Locate the cell with the specified text and output its [X, Y] center coordinate. 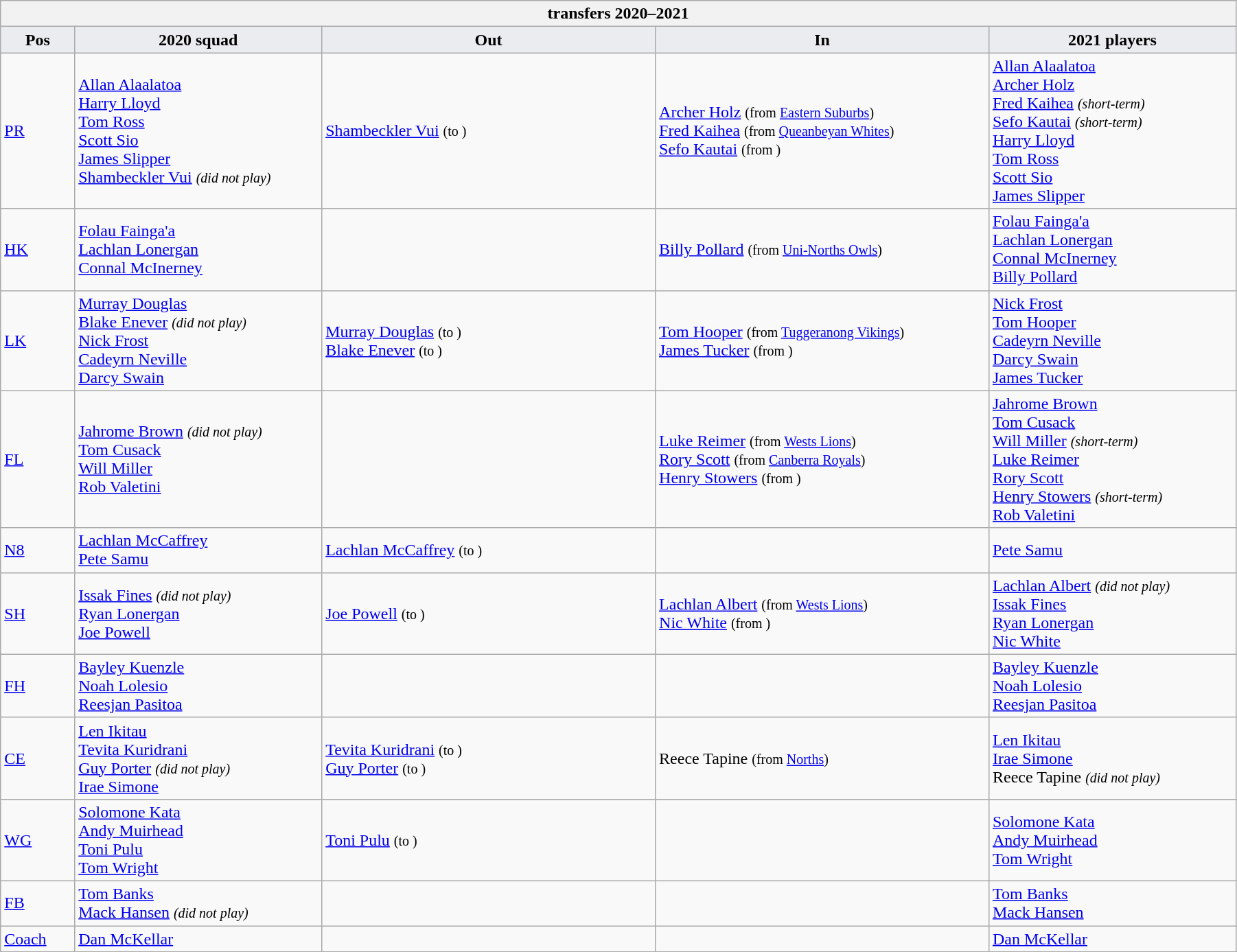
Folau Fainga'a Lachlan Lonergan Connal McInerney Billy Pollard [1112, 250]
Toni Pulu (to ) [489, 840]
Lachlan Albert (from Wests Lions) Nic White (from ) [822, 614]
FH [38, 686]
FB [38, 903]
Lachlan McCaffrey Pete Samu [198, 550]
2021 players [1112, 40]
Archer Holz (from Eastern Suburbs) Fred Kaihea (from Queanbeyan Whites) Sefo Kautai (from ) [822, 130]
Solomone Kata Andy Muirhead Tom Wright [1112, 840]
Joe Powell (to ) [489, 614]
2020 squad [198, 40]
Lachlan Albert (did not play) Issak Fines Ryan Lonergan Nic White [1112, 614]
Allan Alaalatoa Harry Lloyd Tom Ross Scott Sio James Slipper Shambeckler Vui (did not play) [198, 130]
Pos [38, 40]
Murray Douglas (to ) Blake Enever (to ) [489, 340]
Nick Frost Tom Hooper Cadeyrn Neville Darcy Swain James Tucker [1112, 340]
Luke Reimer (from Wests Lions) Rory Scott (from Canberra Royals) Henry Stowers (from ) [822, 459]
SH [38, 614]
Billy Pollard (from Uni-Norths Owls) [822, 250]
Lachlan McCaffrey (to ) [489, 550]
HK [38, 250]
FL [38, 459]
Jahrome Brown (did not play) Tom Cusack Will Miller Rob Valetini [198, 459]
Shambeckler Vui (to ) [489, 130]
In [822, 40]
Tom Hooper (from Tuggeranong Vikings) James Tucker (from ) [822, 340]
Solomone Kata Andy Muirhead Toni Pulu Tom Wright [198, 840]
Tevita Kuridrani (to ) Guy Porter (to ) [489, 758]
transfers 2020–2021 [618, 14]
LK [38, 340]
WG [38, 840]
Tom Banks Mack Hansen (did not play) [198, 903]
Folau Fainga'a Lachlan Lonergan Connal McInerney [198, 250]
Len Ikitau Tevita Kuridrani Guy Porter (did not play) Irae Simone [198, 758]
Coach [38, 938]
N8 [38, 550]
Allan Alaalatoa Archer Holz Fred Kaihea (short-term) Sefo Kautai (short-term) Harry Lloyd Tom Ross Scott Sio James Slipper [1112, 130]
Issak Fines (did not play) Ryan Lonergan Joe Powell [198, 614]
CE [38, 758]
Out [489, 40]
Len Ikitau Irae Simone Reece Tapine (did not play) [1112, 758]
PR [38, 130]
Murray Douglas Blake Enever (did not play) Nick Frost Cadeyrn Neville Darcy Swain [198, 340]
Pete Samu [1112, 550]
Reece Tapine (from Norths) [822, 758]
Jahrome Brown Tom Cusack Will Miller (short-term) Luke Reimer Rory Scott Henry Stowers (short-term) Rob Valetini [1112, 459]
Tom Banks Mack Hansen [1112, 903]
